Detect which cell encompasses the target text, then output its [X, Y] center coordinate. 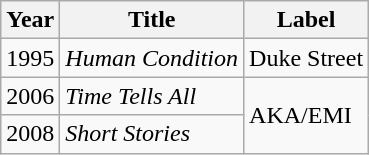
Year [30, 20]
Title [152, 20]
2006 [30, 96]
Duke Street [306, 58]
Human Condition [152, 58]
AKA/EMI [306, 115]
Short Stories [152, 134]
2008 [30, 134]
Label [306, 20]
1995 [30, 58]
Time Tells All [152, 96]
